Identify which cell holds the provided text, then report its (X, Y) central coordinate. 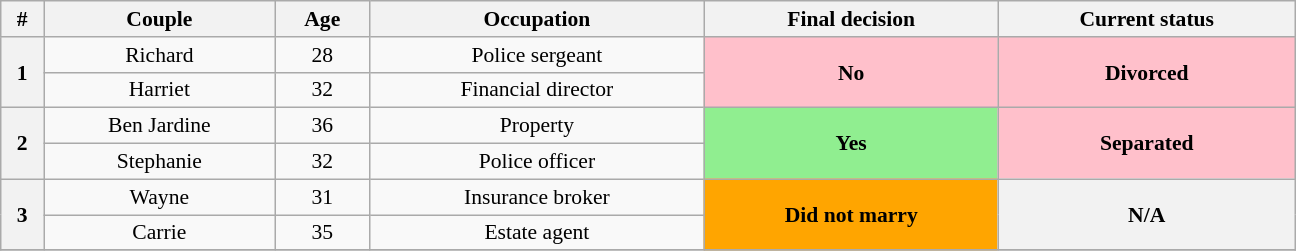
Couple (160, 19)
Current status (1146, 19)
Insurance broker (538, 197)
# (22, 19)
35 (322, 233)
36 (322, 126)
Stephanie (160, 162)
Property (538, 126)
Wayne (160, 197)
Richard (160, 55)
Police officer (538, 162)
No (851, 72)
31 (322, 197)
Estate agent (538, 233)
Divorced (1146, 72)
Financial director (538, 90)
N/A (1146, 214)
Occupation (538, 19)
Did not marry (851, 214)
Police sergeant (538, 55)
2 (22, 144)
3 (22, 214)
Ben Jardine (160, 126)
Harriet (160, 90)
Age (322, 19)
28 (322, 55)
Separated (1146, 144)
Final decision (851, 19)
1 (22, 72)
Yes (851, 144)
Carrie (160, 233)
